Determine the [X, Y] coordinate at the center of the cell enclosing the given text.  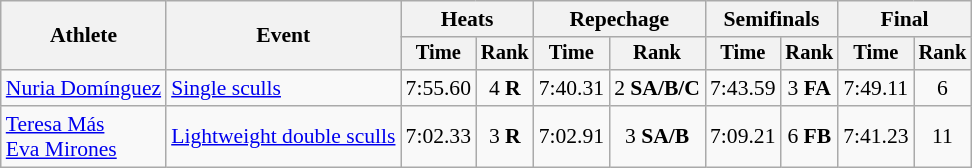
Event [283, 36]
Nuria Domínguez [84, 88]
3 SA/B [657, 136]
Teresa MásEva Mirones [84, 136]
4 R [505, 88]
7:40.31 [572, 88]
7:09.21 [742, 136]
2 SA/B/C [657, 88]
7:43.59 [742, 88]
Heats [468, 19]
7:02.91 [572, 136]
7:02.33 [438, 136]
Final [904, 19]
6 [943, 88]
Semifinals [772, 19]
7:41.23 [876, 136]
Single sculls [283, 88]
Athlete [84, 36]
7:55.60 [438, 88]
7:49.11 [876, 88]
3 R [505, 136]
3 FA [809, 88]
Repechage [620, 19]
6 FB [809, 136]
Lightweight double sculls [283, 136]
11 [943, 136]
